Pinpoint the cell where the given text exists, returning its (X, Y) midpoint coordinate. 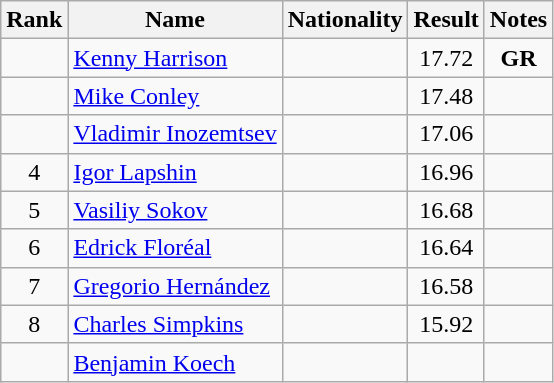
17.06 (446, 134)
Mike Conley (175, 96)
Name (175, 20)
16.58 (446, 286)
15.92 (446, 324)
16.96 (446, 172)
6 (34, 248)
16.64 (446, 248)
GR (518, 58)
Vladimir Inozemtsev (175, 134)
Notes (518, 20)
Nationality (345, 20)
Vasiliy Sokov (175, 210)
17.72 (446, 58)
Result (446, 20)
17.48 (446, 96)
Charles Simpkins (175, 324)
5 (34, 210)
Rank (34, 20)
Benjamin Koech (175, 362)
16.68 (446, 210)
Edrick Floréal (175, 248)
Kenny Harrison (175, 58)
8 (34, 324)
Igor Lapshin (175, 172)
Gregorio Hernández (175, 286)
7 (34, 286)
4 (34, 172)
